Return (X, Y) of the center of cell containing provided text 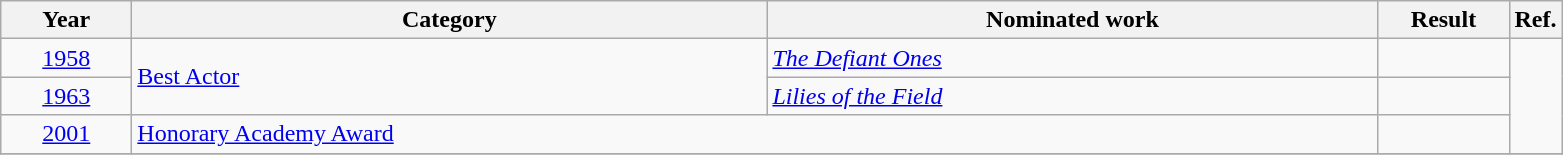
1963 (66, 96)
Result (1444, 20)
Lilies of the Field (1072, 96)
2001 (66, 134)
Category (450, 20)
Nominated work (1072, 20)
Ref. (1536, 20)
Best Actor (450, 77)
Honorary Academy Award (755, 134)
The Defiant Ones (1072, 58)
Year (66, 20)
1958 (66, 58)
